Pinpoint the cell where the given text exists, returning its (x, y) midpoint coordinate. 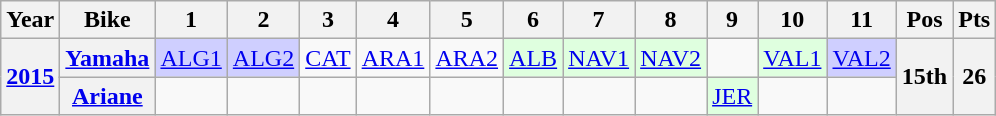
26 (974, 77)
ALG2 (263, 58)
VAL1 (792, 58)
Pos (924, 20)
15th (924, 77)
Yamaha (108, 58)
7 (599, 20)
3 (328, 20)
VAL2 (862, 58)
6 (534, 20)
ALG1 (191, 58)
4 (393, 20)
2 (263, 20)
1 (191, 20)
Year (30, 20)
Bike (108, 20)
11 (862, 20)
JER (732, 96)
2015 (30, 77)
ARA2 (467, 58)
Ariane (108, 96)
Pts (974, 20)
9 (732, 20)
ALB (534, 58)
10 (792, 20)
CAT (328, 58)
NAV2 (671, 58)
ARA1 (393, 58)
NAV1 (599, 58)
5 (467, 20)
8 (671, 20)
